Return the [x, y] coordinate for the center point of the cell that contains the specified text.  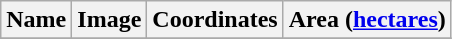
Name [36, 20]
Coordinates [215, 20]
Area (hectares) [367, 20]
Image [110, 20]
